Scan for the cell matching the given text and deliver its (X, Y) coordinate at center. 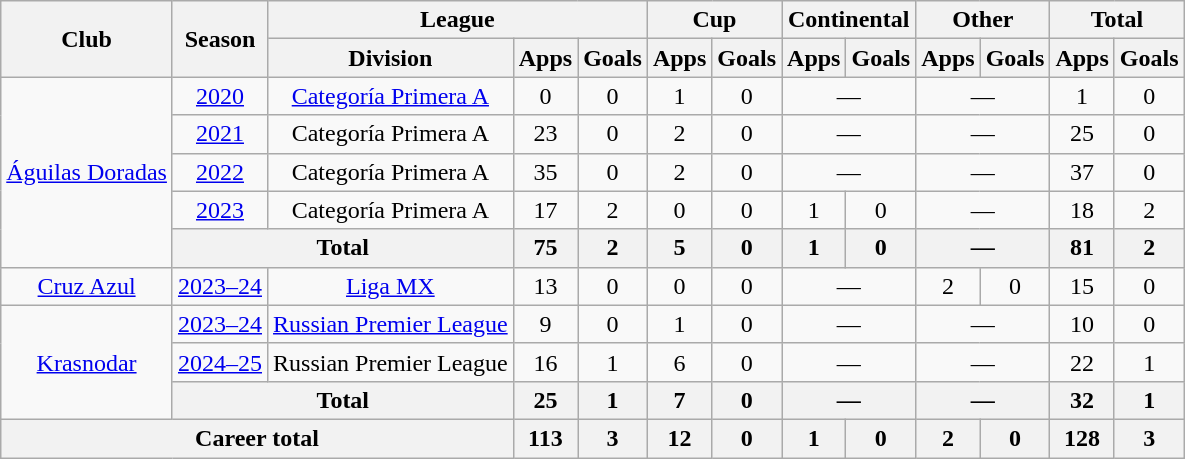
Liga MX (391, 286)
2023 (220, 210)
32 (1082, 400)
23 (545, 134)
5 (679, 248)
9 (545, 324)
15 (1082, 286)
6 (679, 362)
16 (545, 362)
7 (679, 400)
Águilas Doradas (87, 172)
Career total (257, 438)
Cup (714, 20)
Cruz Azul (87, 286)
Krasnodar (87, 362)
2021 (220, 134)
35 (545, 172)
Club (87, 39)
Season (220, 39)
Other (983, 20)
12 (679, 438)
2024–25 (220, 362)
37 (1082, 172)
2020 (220, 96)
22 (1082, 362)
128 (1082, 438)
18 (1082, 210)
75 (545, 248)
Division (391, 58)
17 (545, 210)
League (458, 20)
10 (1082, 324)
2022 (220, 172)
81 (1082, 248)
13 (545, 286)
113 (545, 438)
Continental (849, 20)
